Extract the (x, y) coordinate from the center of the cell holding the provided text.  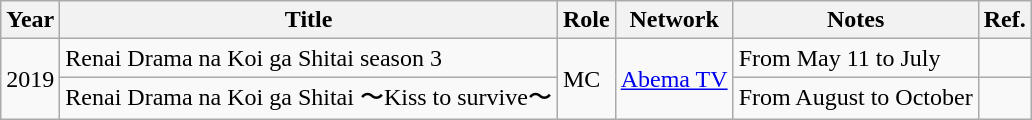
From May 11 to July (856, 58)
Renai Drama na Koi ga Shitai season 3 (309, 58)
Abema TV (674, 80)
2019 (30, 80)
From August to October (856, 98)
Notes (856, 20)
Title (309, 20)
MC (586, 80)
Role (586, 20)
Year (30, 20)
Renai Drama na Koi ga Shitai 〜Kiss to survive〜 (309, 98)
Ref. (1004, 20)
Network (674, 20)
